Scan for the cell matching the given text and deliver its [x, y] coordinate at center. 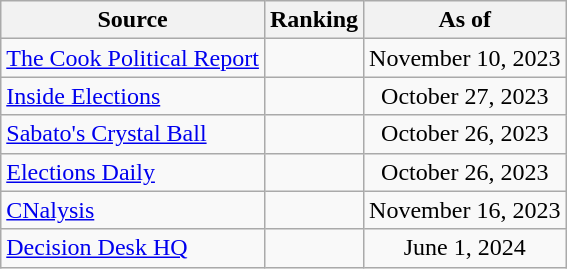
November 10, 2023 [465, 58]
November 16, 2023 [465, 210]
Decision Desk HQ [133, 248]
June 1, 2024 [465, 248]
Source [133, 20]
As of [465, 20]
Ranking [314, 20]
CNalysis [133, 210]
Sabato's Crystal Ball [133, 134]
October 27, 2023 [465, 96]
Inside Elections [133, 96]
Elections Daily [133, 172]
The Cook Political Report [133, 58]
